Scan for the cell matching the given text and deliver its (x, y) coordinate at center. 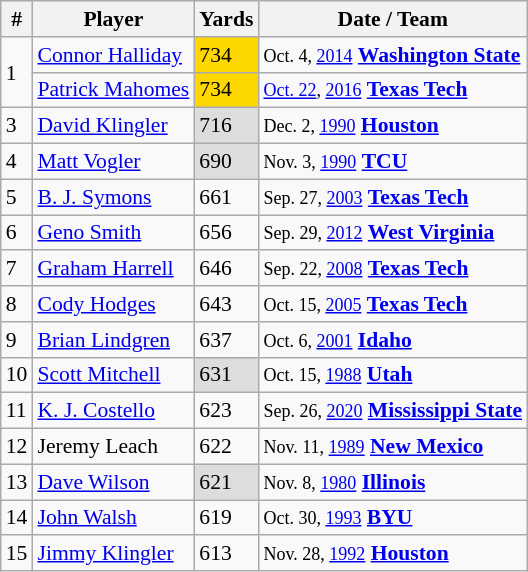
619 (226, 518)
Nov. 8, 1980 Illinois (392, 482)
631 (226, 375)
Jeremy Leach (113, 447)
Scott Mitchell (113, 375)
Sep. 26, 2020 Mississippi State (392, 411)
Geno Smith (113, 233)
15 (17, 554)
Jimmy Klingler (113, 554)
5 (17, 197)
13 (17, 482)
Player (113, 19)
Brian Lindgren (113, 340)
3 (17, 126)
Sep. 29, 2012 West Virginia (392, 233)
Dave Wilson (113, 482)
Sep. 27, 2003 Texas Tech (392, 197)
643 (226, 304)
Matt Vogler (113, 162)
8 (17, 304)
Yards (226, 19)
Patrick Mahomes (113, 90)
637 (226, 340)
Oct. 15, 2005 Texas Tech (392, 304)
B. J. Symons (113, 197)
Dec. 2, 1990 Houston (392, 126)
Oct. 30, 1993 BYU (392, 518)
11 (17, 411)
690 (226, 162)
Nov. 3, 1990 TCU (392, 162)
613 (226, 554)
661 (226, 197)
7 (17, 269)
# (17, 19)
Nov. 28, 1992 Houston (392, 554)
4 (17, 162)
K. J. Costello (113, 411)
656 (226, 233)
Cody Hodges (113, 304)
Connor Halliday (113, 55)
Graham Harrell (113, 269)
10 (17, 375)
1 (17, 72)
621 (226, 482)
David Klingler (113, 126)
Oct. 22, 2016 Texas Tech (392, 90)
14 (17, 518)
12 (17, 447)
John Walsh (113, 518)
Sep. 22, 2008 Texas Tech (392, 269)
716 (226, 126)
Oct. 4, 2014 Washington State (392, 55)
646 (226, 269)
Oct. 6, 2001 Idaho (392, 340)
Date / Team (392, 19)
623 (226, 411)
622 (226, 447)
9 (17, 340)
Nov. 11, 1989 New Mexico (392, 447)
6 (17, 233)
Oct. 15, 1988 Utah (392, 375)
